Determine the [X, Y] coordinate at the center of the cell enclosing the given text.  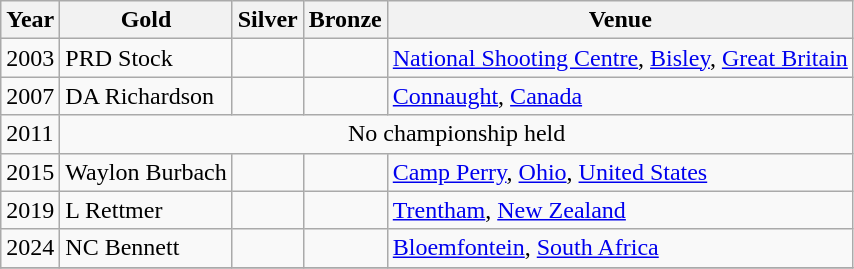
Silver [268, 20]
L Rettmer [146, 210]
Camp Perry, Ohio, United States [620, 172]
DA Richardson [146, 96]
2019 [30, 210]
Trentham, New Zealand [620, 210]
2015 [30, 172]
Waylon Burbach [146, 172]
Venue [620, 20]
Year [30, 20]
2003 [30, 58]
Connaught, Canada [620, 96]
Bloemfontein, South Africa [620, 248]
National Shooting Centre, Bisley, Great Britain [620, 58]
No championship held [457, 134]
NC Bennett [146, 248]
Gold [146, 20]
2024 [30, 248]
PRD Stock [146, 58]
2007 [30, 96]
2011 [30, 134]
Bronze [345, 20]
